Output the [X, Y] coordinate of the center of the cell containing the given text.  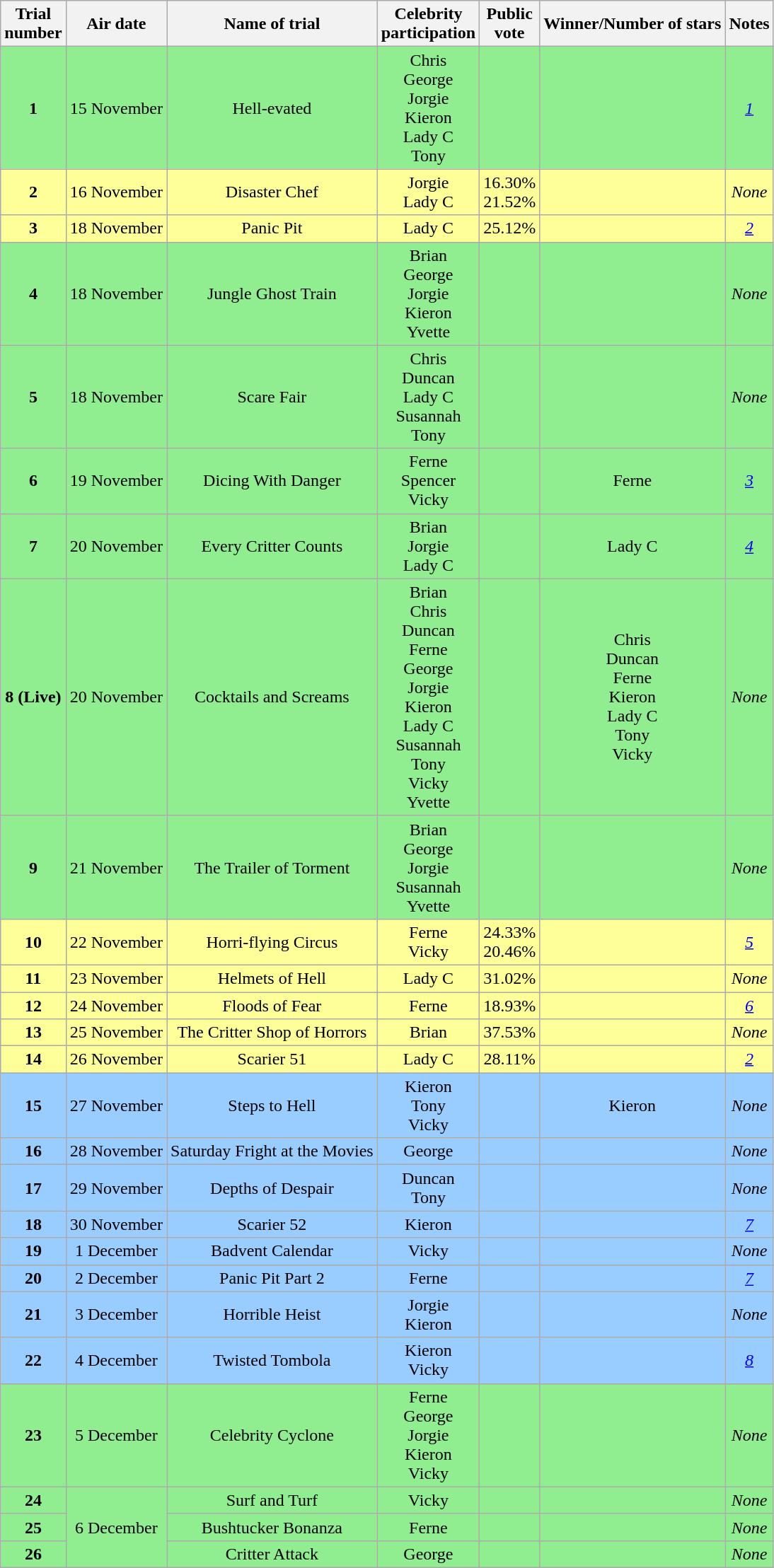
Celebrityparticipation [428, 24]
Twisted Tombola [272, 1361]
JorgieKieron [428, 1314]
26 [33, 1554]
Winner/Number of stars [633, 24]
12 [33, 1005]
13 [33, 1033]
Notes [749, 24]
ChrisGeorgeJorgieKieronLady CTony [428, 108]
Dicing With Danger [272, 481]
Cocktails and Screams [272, 697]
Critter Attack [272, 1554]
The Trailer of Torment [272, 867]
Panic Pit Part 2 [272, 1278]
BrianJorgieLady C [428, 546]
Name of trial [272, 24]
KieronTonyVicky [428, 1105]
3 December [116, 1314]
Helmets of Hell [272, 978]
FerneGeorgeJorgieKieronVicky [428, 1435]
6 December [116, 1527]
Horrible Heist [272, 1314]
KieronVicky [428, 1361]
Brian [428, 1033]
16 [33, 1151]
23 [33, 1435]
2 December [116, 1278]
21 [33, 1314]
15 [33, 1105]
Every Critter Counts [272, 546]
11 [33, 978]
22 [33, 1361]
24.33%20.46% [509, 942]
The Critter Shop of Horrors [272, 1033]
Badvent Calendar [272, 1251]
Disaster Chef [272, 192]
10 [33, 942]
DuncanTony [428, 1188]
19 November [116, 481]
20 [33, 1278]
Air date [116, 24]
30 November [116, 1224]
29 November [116, 1188]
25.12% [509, 228]
Scare Fair [272, 397]
24 November [116, 1005]
BrianGeorgeJorgieKieronYvette [428, 294]
Depths of Despair [272, 1188]
Trialnumber [33, 24]
15 November [116, 108]
19 [33, 1251]
21 November [116, 867]
Floods of Fear [272, 1005]
Saturday Fright at the Movies [272, 1151]
FerneVicky [428, 942]
Publicvote [509, 24]
25 November [116, 1033]
ChrisDuncanLady CSusannahTony [428, 397]
Surf and Turf [272, 1500]
25 [33, 1527]
5 December [116, 1435]
31.02% [509, 978]
37.53% [509, 1033]
16.30%21.52% [509, 192]
Panic Pit [272, 228]
Scarier 52 [272, 1224]
Jungle Ghost Train [272, 294]
27 November [116, 1105]
16 November [116, 192]
BrianGeorgeJorgieSusannahYvette [428, 867]
Scarier 51 [272, 1059]
24 [33, 1500]
14 [33, 1059]
8 [749, 1361]
23 November [116, 978]
26 November [116, 1059]
18 [33, 1224]
17 [33, 1188]
ChrisDuncanFerneKieronLady CTonyVicky [633, 697]
28.11% [509, 1059]
9 [33, 867]
FerneSpencerVicky [428, 481]
Hell-evated [272, 108]
Horri-flying Circus [272, 942]
Bushtucker Bonanza [272, 1527]
22 November [116, 942]
8 (Live) [33, 697]
28 November [116, 1151]
Steps to Hell [272, 1105]
JorgieLady C [428, 192]
18.93% [509, 1005]
Celebrity Cyclone [272, 1435]
BrianChrisDuncanFerneGeorgeJorgieKieronLady CSusannahTonyVickyYvette [428, 697]
1 December [116, 1251]
4 December [116, 1361]
